Pinpoint the cell where the given text exists, returning its [x, y] midpoint coordinate. 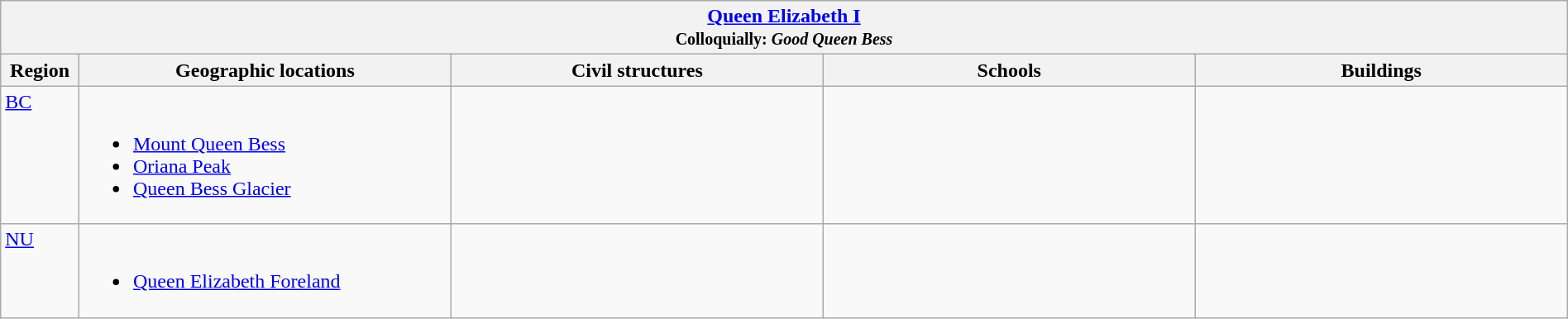
Buildings [1381, 70]
NU [40, 271]
Mount Queen BessOriana PeakQueen Bess Glacier [265, 155]
Queen Elizabeth Foreland [265, 271]
BC [40, 155]
Schools [1009, 70]
Geographic locations [265, 70]
Region [40, 70]
Queen Elizabeth IColloquially: Good Queen Bess [784, 28]
Civil structures [637, 70]
